Extract the (x, y) coordinate from the center of the cell holding the provided text.  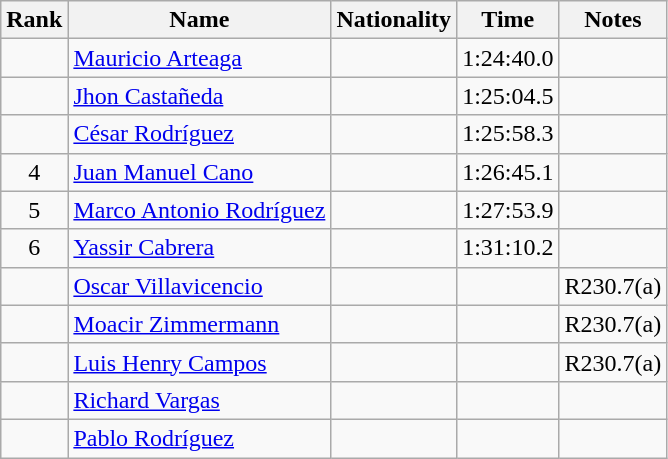
Rank (34, 20)
1:31:10.2 (508, 248)
5 (34, 210)
Notes (613, 20)
Mauricio Arteaga (200, 58)
Juan Manuel Cano (200, 172)
Marco Antonio Rodríguez (200, 210)
Moacir Zimmermann (200, 324)
Yassir Cabrera (200, 248)
César Rodríguez (200, 134)
Luis Henry Campos (200, 362)
Nationality (394, 20)
Jhon Castañeda (200, 96)
Pablo Rodríguez (200, 438)
1:27:53.9 (508, 210)
1:25:04.5 (508, 96)
4 (34, 172)
Name (200, 20)
1:26:45.1 (508, 172)
Richard Vargas (200, 400)
6 (34, 248)
1:24:40.0 (508, 58)
Time (508, 20)
Oscar Villavicencio (200, 286)
1:25:58.3 (508, 134)
